Locate the cell with the specified text and output its [x, y] center coordinate. 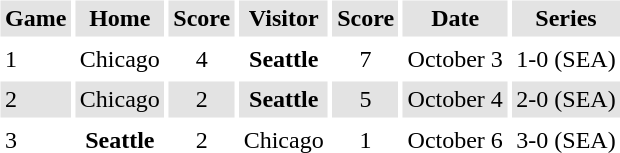
4 [202, 59]
Game [35, 18]
October 3 [455, 59]
October 4 [455, 100]
7 [366, 59]
5 [366, 100]
1-0 (SEA) [566, 59]
Home [120, 18]
Date [455, 18]
1 [35, 59]
Visitor [284, 18]
2-0 (SEA) [566, 100]
Series [566, 18]
